Capture the cell that displays the provided text and extract its (x, y) central coordinate. 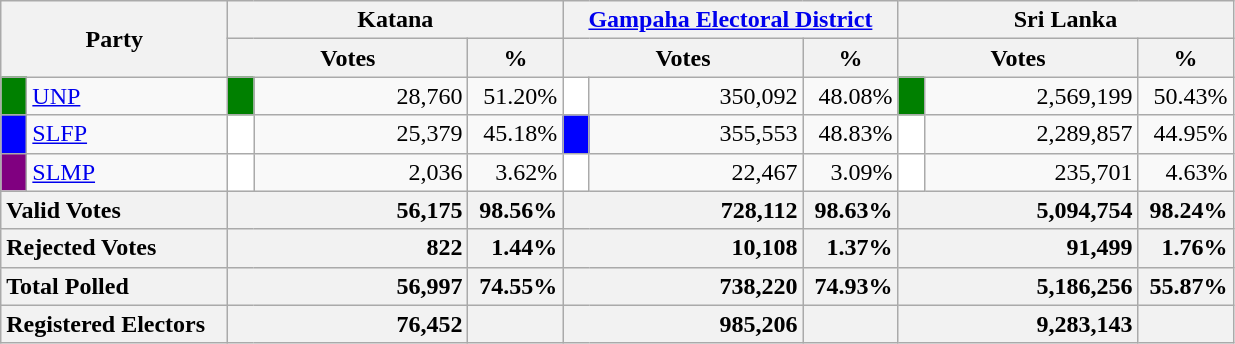
56,175 (348, 210)
SLFP (128, 134)
SLMP (128, 172)
5,186,256 (1018, 286)
2,569,199 (1031, 96)
5,094,754 (1018, 210)
Registered Electors (114, 324)
822 (348, 248)
235,701 (1031, 172)
4.63% (1186, 172)
350,092 (696, 96)
56,997 (348, 286)
Sri Lanka (1066, 20)
728,112 (683, 210)
45.18% (516, 134)
UNP (128, 96)
44.95% (1186, 134)
48.83% (850, 134)
91,499 (1018, 248)
Katana (396, 20)
355,553 (696, 134)
738,220 (683, 286)
1.76% (1186, 248)
98.24% (1186, 210)
98.63% (850, 210)
2,036 (361, 172)
50.43% (1186, 96)
9,283,143 (1018, 324)
Total Polled (114, 286)
25,379 (361, 134)
1.44% (516, 248)
10,108 (683, 248)
22,467 (696, 172)
98.56% (516, 210)
55.87% (1186, 286)
51.20% (516, 96)
48.08% (850, 96)
28,760 (361, 96)
985,206 (683, 324)
2,289,857 (1031, 134)
3.62% (516, 172)
74.55% (516, 286)
Party (114, 39)
Valid Votes (114, 210)
Gampaha Electoral District (730, 20)
1.37% (850, 248)
Rejected Votes (114, 248)
3.09% (850, 172)
74.93% (850, 286)
76,452 (348, 324)
